Output the (X, Y) coordinate of the center of the cell containing the given text.  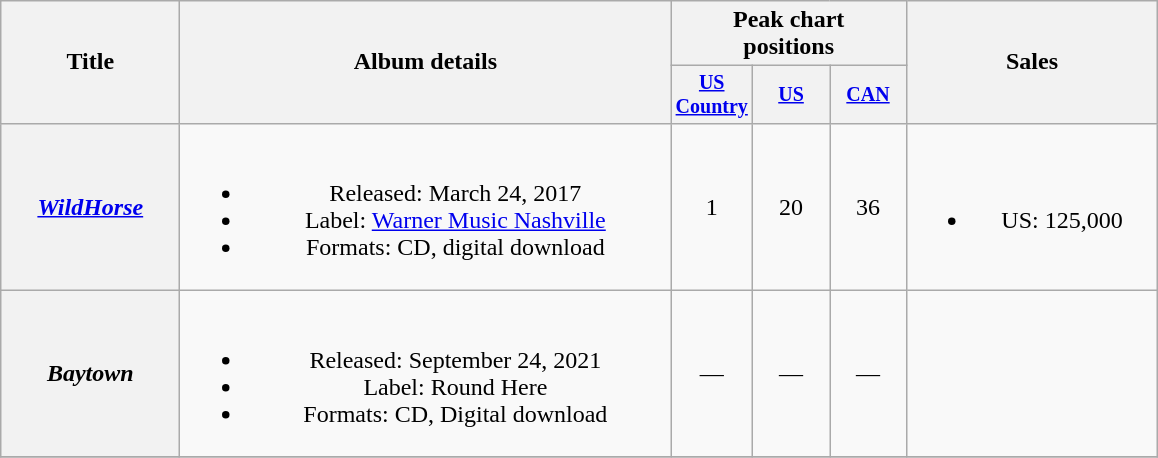
20 (792, 206)
Baytown (90, 374)
Title (90, 62)
Album details (426, 62)
US: 125,000 (1032, 206)
Peak chartpositions (789, 34)
US Country (712, 94)
US (792, 94)
WildHorse (90, 206)
Released: September 24, 2021Label: Round HereFormats: CD, Digital download (426, 374)
CAN (868, 94)
Released: March 24, 2017Label: Warner Music NashvilleFormats: CD, digital download (426, 206)
1 (712, 206)
Sales (1032, 62)
36 (868, 206)
